Output the (x, y) coordinate of the center of the cell containing the given text.  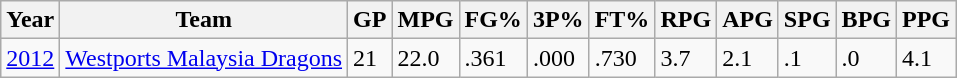
SPG (807, 20)
3.7 (686, 58)
FG% (493, 20)
.730 (622, 58)
Team (204, 20)
BPG (866, 20)
APG (748, 20)
FT% (622, 20)
2012 (30, 58)
.361 (493, 58)
MPG (426, 20)
RPG (686, 20)
.1 (807, 58)
4.1 (926, 58)
.0 (866, 58)
.000 (558, 58)
Westports Malaysia Dragons (204, 58)
3P% (558, 20)
PPG (926, 20)
2.1 (748, 58)
21 (370, 58)
Year (30, 20)
GP (370, 20)
22.0 (426, 58)
